Find where the given text appears and provide that cell's center as (x, y) coordinate. 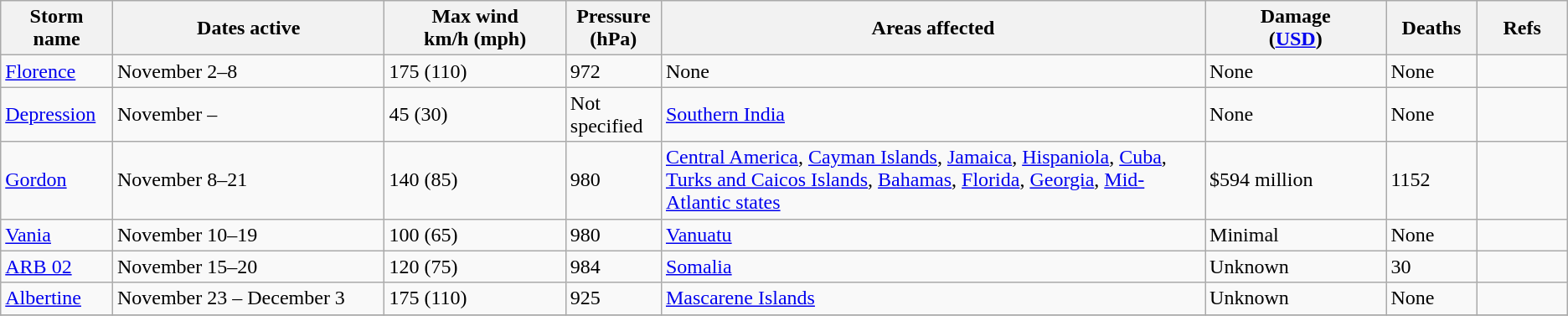
Damage(USD) (1296, 28)
972 (613, 71)
Areas affected (933, 28)
Pressure(hPa) (613, 28)
120 (75) (475, 267)
Deaths (1431, 28)
$594 million (1296, 180)
925 (613, 298)
45 (30) (475, 114)
Gordon (57, 180)
Minimal (1296, 235)
Dates active (248, 28)
Albertine (57, 298)
140 (85) (475, 180)
Florence (57, 71)
November 10–19 (248, 235)
1152 (1431, 180)
Not specified (613, 114)
November – (248, 114)
Southern India (933, 114)
Max windkm/h (mph) (475, 28)
Refs (1522, 28)
30 (1431, 267)
Depression (57, 114)
November 15–20 (248, 267)
100 (65) (475, 235)
Vania (57, 235)
ARB 02 (57, 267)
November 2–8 (248, 71)
984 (613, 267)
Somalia (933, 267)
November 8–21 (248, 180)
Central America, Cayman Islands, Jamaica, Hispaniola, Cuba, Turks and Caicos Islands, Bahamas, Florida, Georgia, Mid-Atlantic states (933, 180)
November 23 – December 3 (248, 298)
Vanuatu (933, 235)
Storm name (57, 28)
Mascarene Islands (933, 298)
